Return [x, y] of the center of cell containing provided text 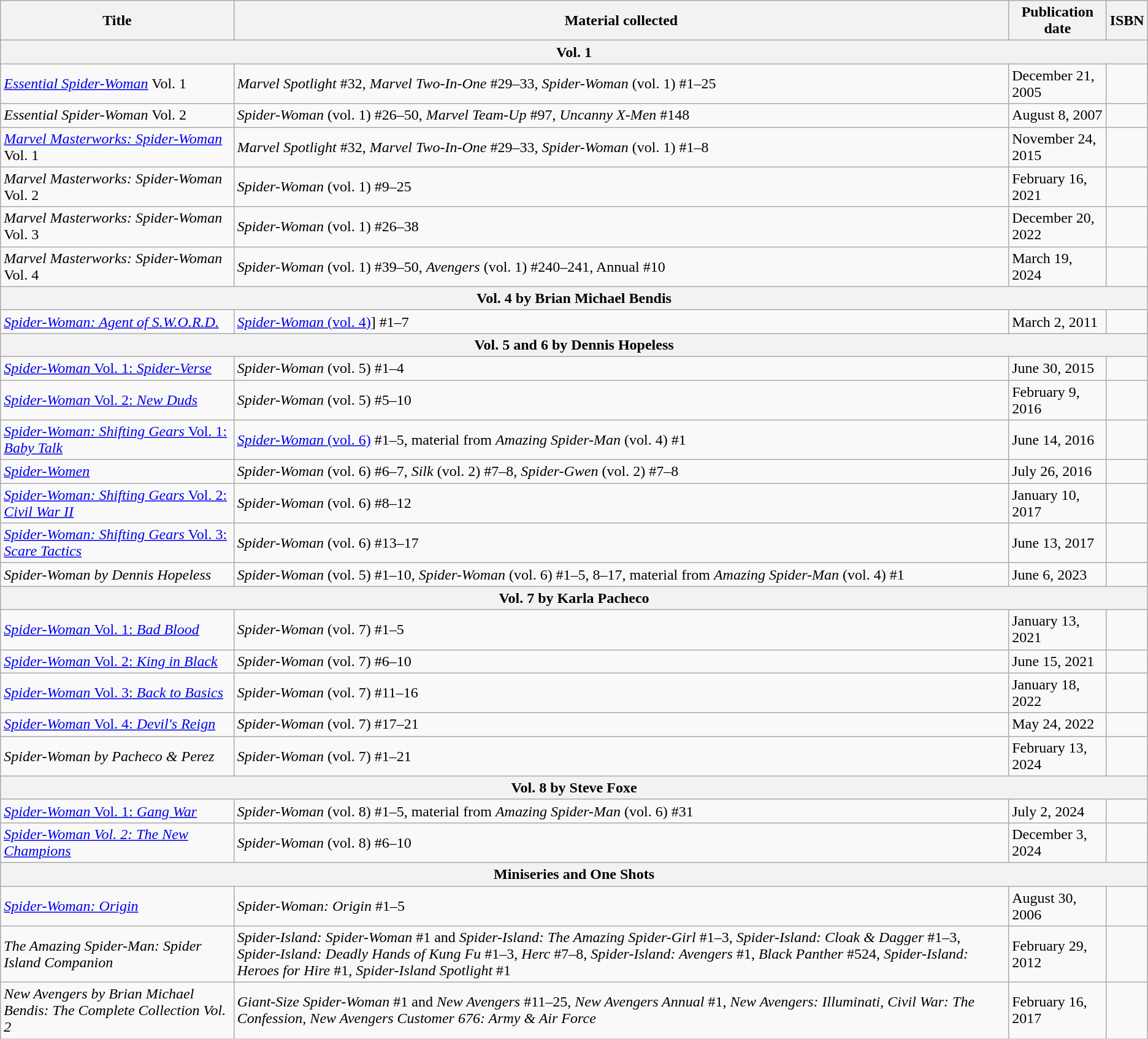
Marvel Spotlight #32, Marvel Two-In-One #29–33, Spider-Woman (vol. 1) #1–8 [621, 147]
Spider-Woman: Shifting Gears Vol. 1: Baby Talk [117, 440]
January 13, 2021 [1057, 629]
December 20, 2022 [1057, 227]
The Amazing Spider-Man: Spider Island Companion [117, 954]
August 8, 2007 [1057, 115]
December 3, 2024 [1057, 843]
Vol. 1 [574, 52]
March 2, 2011 [1057, 321]
Spider-Women [117, 472]
Spider-Woman (vol. 8) #1–5, material from Amazing Spider-Man (vol. 6) #31 [621, 811]
Spider-Woman Vol. 3: Back to Basics [117, 693]
January 10, 2017 [1057, 503]
Essential Spider-Woman Vol. 1 [117, 83]
July 2, 2024 [1057, 811]
Marvel Spotlight #32, Marvel Two-In-One #29–33, Spider-Woman (vol. 1) #1–25 [621, 83]
Spider-Woman (vol. 5) #1–10, Spider-Woman (vol. 6) #1–5, 8–17, material from Amazing Spider-Man (vol. 4) #1 [621, 575]
Spider-Woman by Pacheco & Perez [117, 756]
February 9, 2016 [1057, 400]
November 24, 2015 [1057, 147]
Spider-Woman (vol. 6) #8–12 [621, 503]
Spider-Woman (vol. 6) #13–17 [621, 543]
Spider-Woman (vol. 7) #1–5 [621, 629]
June 6, 2023 [1057, 575]
Marvel Masterworks: Spider-Woman Vol. 2 [117, 186]
Vol. 5 and 6 by Dennis Hopeless [574, 345]
Spider-Woman (vol. 5) #5–10 [621, 400]
Spider-Woman (vol. 7) #17–21 [621, 724]
Vol. 4 by Brian Michael Bendis [574, 298]
Essential Spider-Woman Vol. 2 [117, 115]
Spider-Woman Vol. 2: King in Black [117, 661]
February 13, 2024 [1057, 756]
Spider-Woman (vol. 1) #9–25 [621, 186]
Miniseries and One Shots [574, 874]
Spider-Woman (vol. 1) #26–38 [621, 227]
Spider-Woman (vol. 6) #1–5, material from Amazing Spider-Man (vol. 4) #1 [621, 440]
June 30, 2015 [1057, 368]
February 16, 2021 [1057, 186]
Spider-Woman Vol. 2: New Duds [117, 400]
June 15, 2021 [1057, 661]
August 30, 2006 [1057, 905]
Spider-Woman: Origin #1–5 [621, 905]
Marvel Masterworks: Spider-Woman Vol. 3 [117, 227]
July 26, 2016 [1057, 472]
May 24, 2022 [1057, 724]
February 29, 2012 [1057, 954]
Spider-Woman Vol. 1: Gang War [117, 811]
June 13, 2017 [1057, 543]
Spider-Woman: Shifting Gears Vol. 3: Scare Tactics [117, 543]
Spider-Woman Vol. 4: Devil's Reign [117, 724]
Spider-Woman (vol. 1) #39–50, Avengers (vol. 1) #240–241, Annual #10 [621, 266]
Title [117, 21]
Spider-Woman Vol. 1: Bad Blood [117, 629]
Spider-Woman (vol. 8) #6–10 [621, 843]
Spider-Woman (vol. 7) #11–16 [621, 693]
Spider-Woman: Agent of S.W.O.R.D. [117, 321]
February 16, 2017 [1057, 1011]
December 21, 2005 [1057, 83]
Spider-Woman Vol. 1: Spider-Verse [117, 368]
March 19, 2024 [1057, 266]
Marvel Masterworks: Spider-Woman Vol. 1 [117, 147]
Spider-Woman (vol. 5) #1–4 [621, 368]
Marvel Masterworks: Spider-Woman Vol. 4 [117, 266]
Spider-Woman: Origin [117, 905]
Spider-Woman (vol. 7) #1–21 [621, 756]
June 14, 2016 [1057, 440]
ISBN [1127, 21]
Spider-Woman by Dennis Hopeless [117, 575]
Spider-Woman (vol. 6) #6–7, Silk (vol. 2) #7–8, Spider-Gwen (vol. 2) #7–8 [621, 472]
Vol. 8 by Steve Foxe [574, 788]
Spider-Woman: Shifting Gears Vol. 2: Civil War II [117, 503]
January 18, 2022 [1057, 693]
Material collected [621, 21]
Publication date [1057, 21]
Spider-Woman (vol. 7) #6–10 [621, 661]
Vol. 7 by Karla Pacheco [574, 598]
New Avengers by Brian Michael Bendis: The Complete Collection Vol. 2 [117, 1011]
Spider-Woman Vol. 2: The New Champions [117, 843]
Spider-Woman (vol. 1) #26–50, Marvel Team-Up #97, Uncanny X-Men #148 [621, 115]
Spider-Woman (vol. 4)] #1–7 [621, 321]
